Locate the cell with the specified text and output its [X, Y] center coordinate. 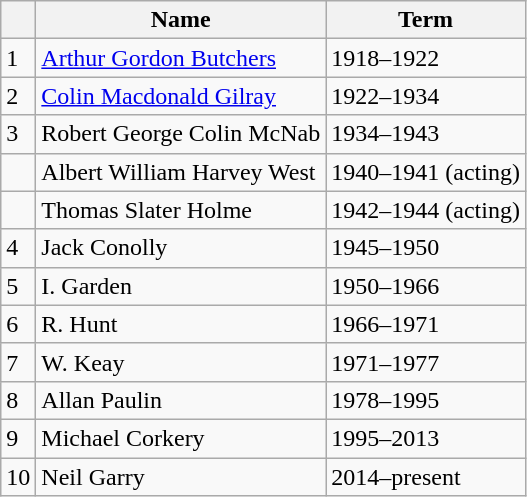
1934–1943 [426, 134]
1978–1995 [426, 400]
1950–1966 [426, 286]
7 [18, 362]
1940–1941 (acting) [426, 172]
Albert William Harvey West [181, 172]
5 [18, 286]
R. Hunt [181, 324]
9 [18, 438]
Allan Paulin [181, 400]
Arthur Gordon Butchers [181, 58]
1 [18, 58]
Robert George Colin McNab [181, 134]
1966–1971 [426, 324]
1922–1934 [426, 96]
10 [18, 477]
Michael Corkery [181, 438]
3 [18, 134]
1918–1922 [426, 58]
Jack Conolly [181, 248]
2 [18, 96]
Neil Garry [181, 477]
1971–1977 [426, 362]
W. Keay [181, 362]
4 [18, 248]
I. Garden [181, 286]
Thomas Slater Holme [181, 210]
6 [18, 324]
2014–present [426, 477]
1945–1950 [426, 248]
8 [18, 400]
1995–2013 [426, 438]
Term [426, 20]
1942–1944 (acting) [426, 210]
Name [181, 20]
Colin Macdonald Gilray [181, 96]
